For the text-containing cell, return its midpoint in [x, y] coordinate format. 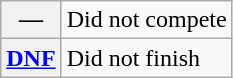
DNF [31, 58]
— [31, 20]
Did not finish [146, 58]
Did not compete [146, 20]
